Output the (X, Y) coordinate of the center of the cell containing the given text.  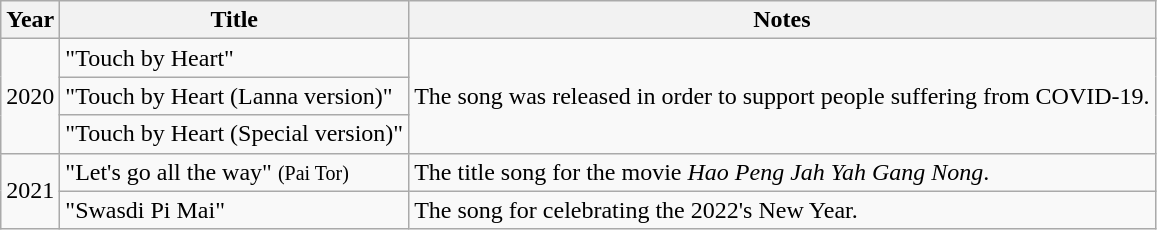
"Touch by Heart (Lanna version)" (234, 96)
"Let's go all the way" (Pai Tor) (234, 172)
"Touch by Heart (Special version)" (234, 134)
2020 (30, 96)
Title (234, 20)
"Touch by Heart" (234, 58)
2021 (30, 191)
The song for celebrating the 2022's New Year. (782, 210)
Year (30, 20)
The song was released in order to support people suffering from COVID-19. (782, 96)
The title song for the movie Hao Peng Jah Yah Gang Nong. (782, 172)
Notes (782, 20)
"Swasdi Pi Mai" (234, 210)
